Find where the given text appears and provide that cell's center as [X, Y] coordinate. 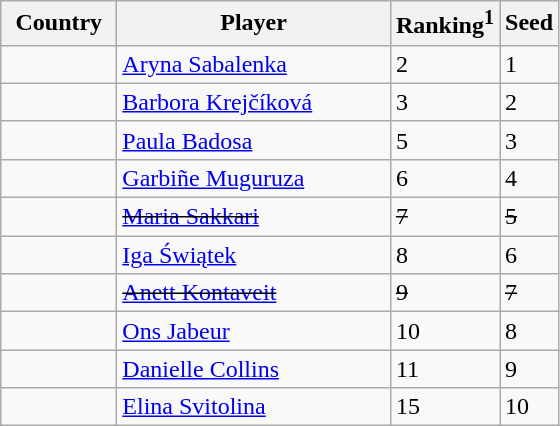
Country [59, 24]
Ranking1 [444, 24]
Seed [530, 24]
Paula Badosa [254, 140]
Ons Jabeur [254, 331]
1 [530, 64]
Player [254, 24]
Maria Sakkari [254, 217]
Elina Svitolina [254, 407]
Barbora Krejčíková [254, 102]
11 [444, 369]
Iga Świątek [254, 255]
15 [444, 407]
Garbiñe Muguruza [254, 178]
Anett Kontaveit [254, 293]
Danielle Collins [254, 369]
Aryna Sabalenka [254, 64]
4 [530, 178]
